Capture the cell that displays the provided text and extract its [x, y] central coordinate. 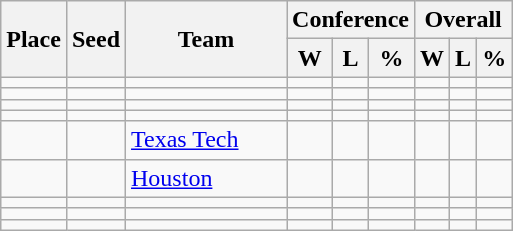
Conference [351, 20]
Houston [206, 178]
Texas Tech [206, 140]
Place [34, 39]
Seed [96, 39]
Overall [462, 20]
Team [206, 39]
